Find where the given text appears and provide that cell's center as [x, y] coordinate. 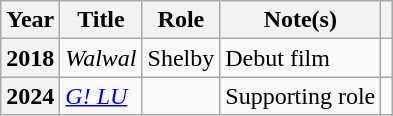
Supporting role [300, 96]
Note(s) [300, 20]
Debut film [300, 58]
Walwal [101, 58]
2018 [30, 58]
Role [181, 20]
Title [101, 20]
Shelby [181, 58]
2024 [30, 96]
Year [30, 20]
G! LU [101, 96]
